Pinpoint the cell where the given text exists, returning its [x, y] midpoint coordinate. 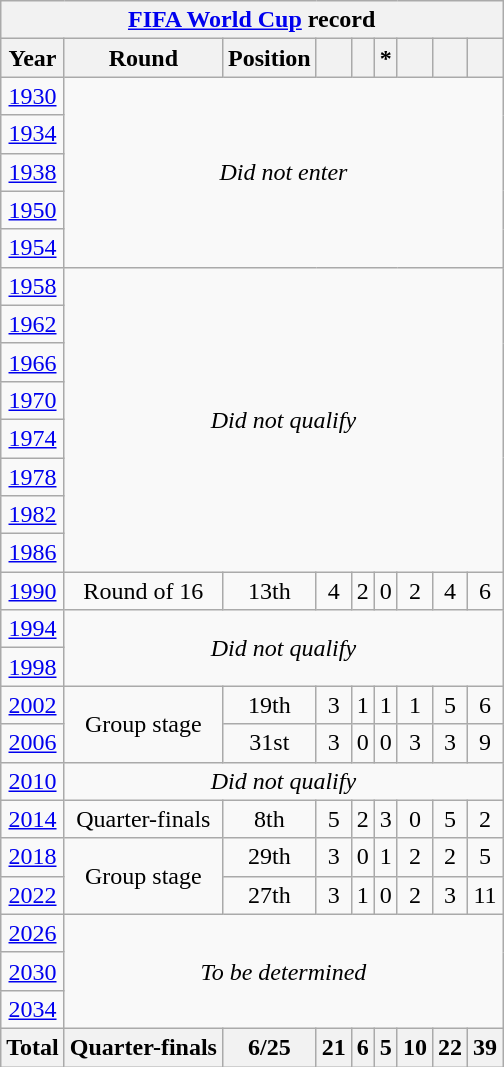
21 [334, 1047]
1950 [33, 210]
1966 [33, 362]
Did not enter [283, 172]
9 [486, 743]
2014 [33, 819]
19th [269, 705]
1990 [33, 591]
Year [33, 58]
* [386, 58]
FIFA World Cup record [252, 20]
Round of 16 [143, 591]
1982 [33, 515]
Total [33, 1047]
2034 [33, 1009]
1978 [33, 477]
31st [269, 743]
22 [450, 1047]
6/25 [269, 1047]
27th [269, 895]
2002 [33, 705]
11 [486, 895]
1962 [33, 324]
8th [269, 819]
1930 [33, 96]
1986 [33, 553]
2026 [33, 933]
1934 [33, 134]
2030 [33, 971]
1938 [33, 172]
To be determined [283, 971]
2018 [33, 857]
2006 [33, 743]
39 [486, 1047]
13th [269, 591]
1994 [33, 629]
1954 [33, 248]
1998 [33, 667]
1970 [33, 400]
2010 [33, 781]
Position [269, 58]
1974 [33, 438]
2022 [33, 895]
1958 [33, 286]
10 [414, 1047]
29th [269, 857]
Round [143, 58]
